Locate the cell with the specified text and output its [X, Y] center coordinate. 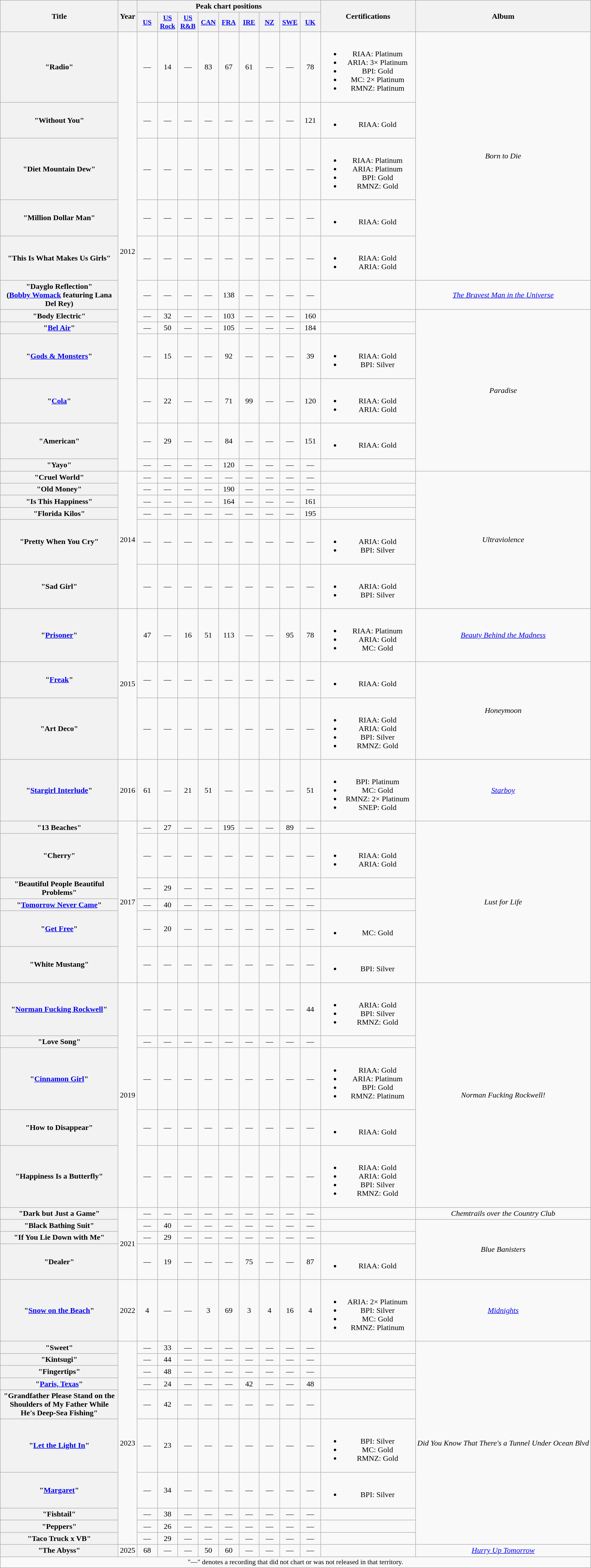
84 [229, 441]
"Yayo" [59, 465]
23 [168, 1446]
"Sad Girl" [59, 586]
"Freak" [59, 679]
The Bravest Man in the Universe [503, 295]
2016 [128, 790]
"Snow on the Beach" [59, 1310]
"Kintsugi" [59, 1359]
160 [310, 316]
60 [229, 1551]
92 [229, 356]
"Cola" [59, 401]
105 [229, 328]
UK [310, 22]
Did You Know That There's a Tunnel Under Ocean Blvd [503, 1443]
2022 [128, 1310]
Beauty Behind the Madness [503, 635]
"Dayglo Reflection"(Bobby Womack featuring Lana Del Rey) [59, 295]
Starboy [503, 790]
33 [168, 1347]
RIAA: GoldARIA: PlatinumBPI: GoldRMNZ: Platinum [368, 1079]
Certifications [368, 16]
27 [168, 827]
USRock [168, 22]
Title [59, 16]
"Cruel World" [59, 477]
"Million Dollar Man" [59, 218]
39 [310, 356]
138 [229, 295]
14 [168, 67]
"Dark but Just a Game" [59, 1213]
113 [229, 635]
"Fishtail" [59, 1514]
"American" [59, 441]
"Radio" [59, 67]
"Prisoner" [59, 635]
CAN [208, 22]
ARIA: 2× PlatinumBPI: SilverMC: GoldRMNZ: Platinum [368, 1310]
"—" denotes a recording that did not chart or was not released in that territory. [296, 1562]
"Without You" [59, 120]
2021 [128, 1243]
"Cherry" [59, 855]
2023 [128, 1443]
2014 [128, 540]
Album [503, 16]
21 [188, 790]
"Old Money" [59, 489]
"Pretty When You Cry" [59, 542]
15 [168, 356]
US [147, 22]
ARIA: GoldBPI: SilverRMNZ: Gold [368, 1009]
RIAA: PlatinumARIA: 3× PlatinumBPI: GoldMC: 2× PlatinumRMNZ: Platinum [368, 67]
69 [229, 1310]
"Let the Light In" [59, 1446]
"This Is What Makes Us Girls" [59, 258]
Norman Fucking Rockwell! [503, 1095]
89 [290, 827]
BPI: SilverMC: GoldRMNZ: Gold [368, 1446]
Year [128, 16]
32 [168, 316]
"Gods & Monsters" [59, 356]
RIAA: PlatinumARIA: GoldMC: Gold [368, 635]
22 [168, 401]
"Art Deco" [59, 728]
RIAA: PlatinumARIA: PlatinumBPI: GoldRMNZ: Gold [368, 169]
95 [290, 635]
99 [249, 401]
NZ [270, 22]
75 [249, 1262]
Ultraviolence [503, 540]
71 [229, 401]
19 [168, 1262]
"Peppers" [59, 1526]
"Grandfather Please Stand on the Shoulders of My Father While He's Deep-Sea Fishing" [59, 1404]
184 [310, 328]
"13 Beaches" [59, 827]
Chemtrails over the Country Club [503, 1213]
IRE [249, 22]
"Black Bathing Suit" [59, 1225]
67 [229, 67]
2017 [128, 902]
"Stargirl Interlude" [59, 790]
"Cinnamon Girl" [59, 1079]
164 [229, 501]
"Tomorrow Never Came" [59, 904]
"Is This Happiness" [59, 501]
"Dealer" [59, 1262]
"Florida Kilos" [59, 513]
47 [147, 635]
"Love Song" [59, 1042]
Midnights [503, 1310]
83 [208, 67]
Paradise [503, 390]
121 [310, 120]
34 [168, 1490]
Honeymoon [503, 711]
103 [229, 316]
"Paris, Texas" [59, 1383]
"White Mustang" [59, 965]
20 [168, 929]
BPI: PlatinumMC: GoldRMNZ: 2× PlatinumSNEP: Gold [368, 790]
2012 [128, 251]
"Diet Mountain Dew" [59, 169]
SWE [290, 22]
"Fingertips" [59, 1371]
"Norman Fucking Rockwell" [59, 1009]
"The Abyss" [59, 1551]
2019 [128, 1095]
26 [168, 1526]
MC: Gold [368, 929]
"How to Disappear" [59, 1127]
RIAA: GoldBPI: Silver [368, 356]
"Get Free" [59, 929]
38 [168, 1514]
"Sweet" [59, 1347]
Born to Die [503, 156]
"Happiness Is a Butterfly" [59, 1176]
Peak chart positions [229, 6]
"Margaret" [59, 1490]
Lust for Life [503, 902]
"Beautiful People Beautiful Problems" [59, 888]
Hurry Up Tomorrow [503, 1551]
"If You Lie Down with Me" [59, 1237]
2025 [128, 1551]
"Body Electric" [59, 316]
24 [168, 1383]
Blue Banisters [503, 1250]
USR&B [188, 22]
151 [310, 441]
FRA [229, 22]
"Taco Truck x VB" [59, 1538]
68 [147, 1551]
87 [310, 1262]
2015 [128, 684]
190 [229, 489]
161 [310, 501]
"Bel Air" [59, 328]
